Scan for the cell matching the given text and deliver its (x, y) coordinate at center. 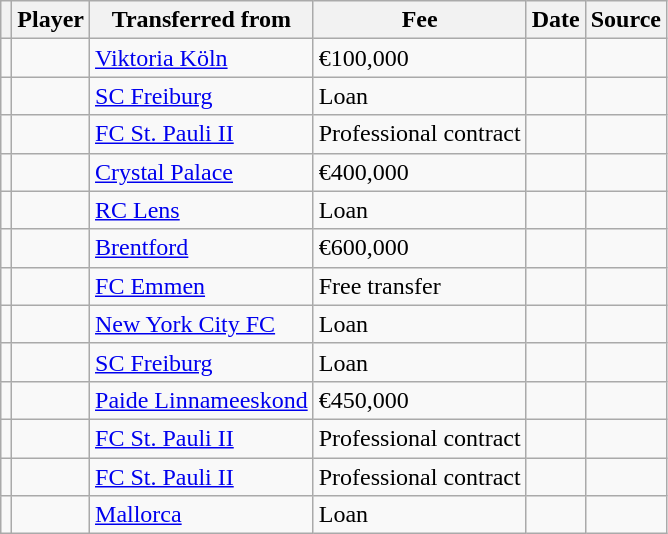
Source (626, 20)
Viktoria Köln (202, 58)
€600,000 (420, 248)
Free transfer (420, 286)
RC Lens (202, 210)
Player (51, 20)
Date (556, 20)
€450,000 (420, 400)
€400,000 (420, 172)
Fee (420, 20)
FC Emmen (202, 286)
New York City FC (202, 324)
Mallorca (202, 515)
Transferred from (202, 20)
Paide Linnameeskond (202, 400)
Crystal Palace (202, 172)
Brentford (202, 248)
€100,000 (420, 58)
